Scan for the cell matching the given text and deliver its (x, y) coordinate at center. 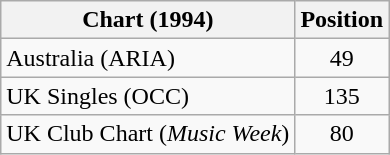
Position (342, 20)
UK Club Chart (Music Week) (148, 134)
Chart (1994) (148, 20)
UK Singles (OCC) (148, 96)
Australia (ARIA) (148, 58)
49 (342, 58)
80 (342, 134)
135 (342, 96)
